Pinpoint the cell where the given text exists, returning its (x, y) midpoint coordinate. 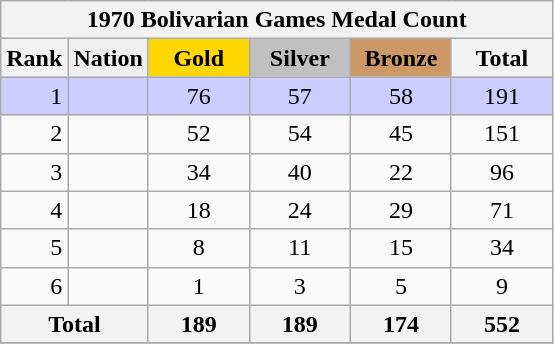
Nation (108, 58)
4 (34, 210)
24 (300, 210)
11 (300, 248)
1970 Bolivarian Games Medal Count (277, 20)
22 (400, 172)
174 (400, 324)
151 (502, 134)
45 (400, 134)
29 (400, 210)
54 (300, 134)
Silver (300, 58)
18 (198, 210)
Bronze (400, 58)
58 (400, 96)
52 (198, 134)
Rank (34, 58)
15 (400, 248)
76 (198, 96)
2 (34, 134)
Gold (198, 58)
40 (300, 172)
71 (502, 210)
191 (502, 96)
552 (502, 324)
8 (198, 248)
6 (34, 286)
57 (300, 96)
9 (502, 286)
96 (502, 172)
